Provide the (X, Y) coordinate of the cell's center where the given text is located.  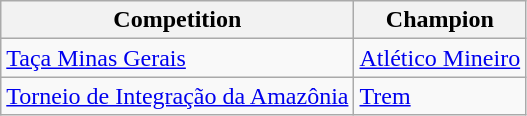
Competition (178, 20)
Torneio de Integração da Amazônia (178, 96)
Taça Minas Gerais (178, 58)
Trem (440, 96)
Atlético Mineiro (440, 58)
Champion (440, 20)
